Find where the given text appears and provide that cell's center as [X, Y] coordinate. 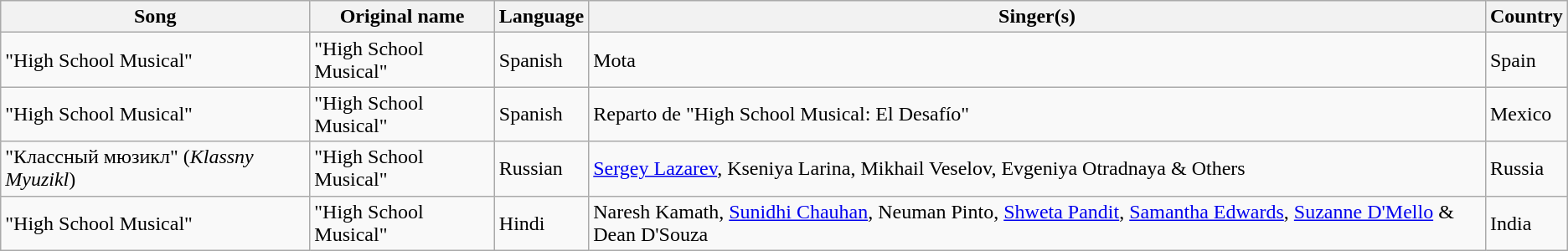
Mota [1037, 60]
Reparto de "High School Musical: El Desafío" [1037, 114]
Hindi [541, 223]
Song [156, 17]
Naresh Kamath, Sunidhi Chauhan, Neuman Pinto, Shweta Pandit, Samantha Edwards, Suzanne D'Mello & Dean D'Souza [1037, 223]
"Классный мюзикл" (Klassny Myuzikl) [156, 169]
Sergey Lazarev, Kseniya Larina, Mikhail Veselov, Evgeniya Otradnaya & Others [1037, 169]
Russia [1526, 169]
India [1526, 223]
Country [1526, 17]
Russian [541, 169]
Mexico [1526, 114]
Singer(s) [1037, 17]
Original name [402, 17]
Language [541, 17]
Spain [1526, 60]
